Capture the cell that displays the provided text and extract its [X, Y] central coordinate. 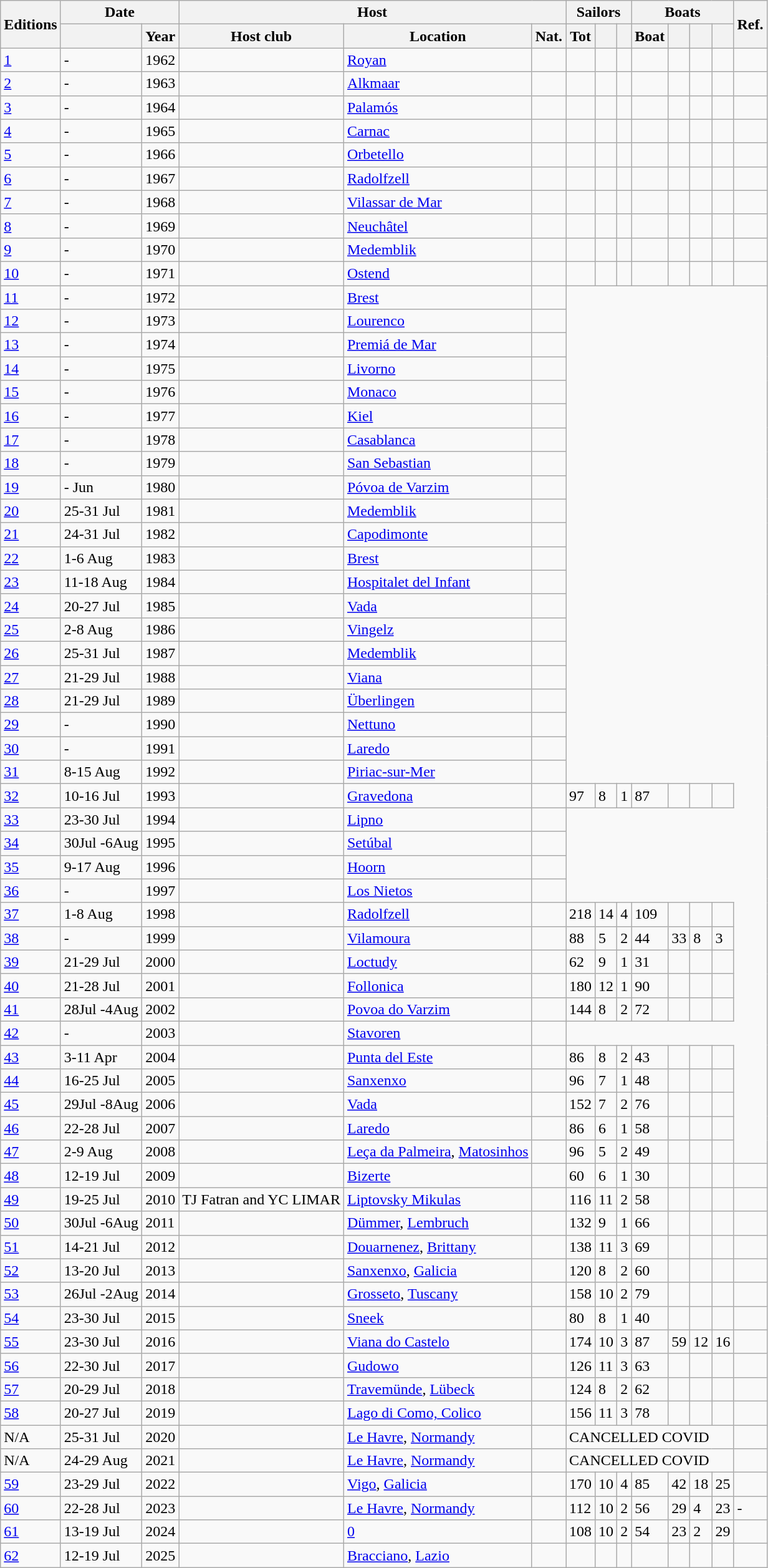
Dümmer, Lembruch [438, 1223]
26Jul -2Aug [101, 1294]
1964 [161, 107]
2020 [161, 1436]
1979 [161, 463]
Ref. [751, 24]
88 [581, 938]
61 [31, 1532]
Leça da Palmeira, Matosinhos [438, 1152]
Capodimonte [438, 535]
1991 [161, 748]
1962 [161, 60]
Überlingen [438, 701]
2015 [161, 1318]
Hoorn [438, 867]
16-25 Jul [101, 1081]
1990 [161, 725]
29Jul -8Aug [101, 1105]
1993 [161, 796]
0 [438, 1532]
72 [650, 1009]
15 [31, 392]
Vigo, Galicia [438, 1484]
Lourenco [438, 321]
152 [581, 1105]
2025 [161, 1556]
Sanxenxo [438, 1081]
13-20 Jul [101, 1270]
41 [31, 1009]
14-21 Jul [101, 1247]
Palamós [438, 107]
1981 [161, 511]
Tot [581, 36]
Alkmaar [438, 84]
Sneek [438, 1318]
Liptovsky Mikulas [438, 1199]
Nettuno [438, 725]
19 [31, 487]
Lago di Como, Colico [438, 1413]
21 [31, 535]
2006 [161, 1105]
13-19 Jul [101, 1532]
Travemünde, Lübeck [438, 1389]
2002 [161, 1009]
2005 [161, 1081]
2007 [161, 1128]
28 [31, 701]
1996 [161, 867]
- Jun [101, 487]
1997 [161, 891]
63 [650, 1365]
35 [31, 867]
Host [373, 12]
69 [650, 1247]
San Sebastian [438, 463]
Neuchâtel [438, 226]
34 [31, 843]
Sailors [598, 12]
19-25 Jul [101, 1199]
55 [31, 1342]
1999 [161, 938]
Viana [438, 677]
8-15 Aug [101, 772]
1978 [161, 440]
108 [581, 1532]
2023 [161, 1508]
TJ Fatran and YC LIMAR [262, 1199]
2004 [161, 1057]
1976 [161, 392]
1995 [161, 843]
120 [581, 1270]
22 [31, 558]
Follonica [438, 985]
79 [650, 1294]
174 [581, 1342]
Kiel [438, 416]
24 [31, 606]
2000 [161, 962]
Royan [438, 60]
1967 [161, 178]
156 [581, 1413]
1969 [161, 226]
2013 [161, 1270]
Grosseto, Tuscany [438, 1294]
2014 [161, 1294]
90 [650, 985]
Casablanca [438, 440]
76 [650, 1105]
2017 [161, 1365]
116 [581, 1199]
24-29 Aug [101, 1461]
1970 [161, 249]
Stavoren [438, 1033]
2-9 Aug [101, 1152]
32 [31, 796]
46 [31, 1128]
Póvoa de Varzim [438, 487]
Los Nietos [438, 891]
Douarnenez, Brittany [438, 1247]
1974 [161, 345]
78 [650, 1413]
1-6 Aug [101, 558]
Year [161, 36]
1975 [161, 369]
2021 [161, 1461]
1971 [161, 273]
Livorno [438, 369]
Piriac-sur-Mer [438, 772]
1987 [161, 653]
Bracciano, Lazio [438, 1556]
Orbetello [438, 155]
Host club [262, 36]
Hospitalet del Infant [438, 582]
9-17 Aug [101, 867]
Gudowo [438, 1365]
66 [650, 1223]
2-8 Aug [101, 629]
Nat. [549, 36]
22-30 Jul [101, 1365]
124 [581, 1389]
109 [650, 914]
1984 [161, 582]
Sanxenxo, Galicia [438, 1270]
2022 [161, 1484]
1989 [161, 701]
2024 [161, 1532]
2019 [161, 1413]
Carnac [438, 131]
126 [581, 1365]
85 [650, 1484]
2018 [161, 1389]
36 [31, 891]
170 [581, 1484]
Editions [31, 24]
80 [581, 1318]
112 [581, 1508]
1973 [161, 321]
38 [31, 938]
47 [31, 1152]
Punta del Este [438, 1057]
158 [581, 1294]
Lipno [438, 820]
Date [120, 12]
144 [581, 1009]
2011 [161, 1223]
26 [31, 653]
27 [31, 677]
2008 [161, 1152]
23-29 Jul [101, 1484]
1965 [161, 131]
132 [581, 1223]
10-16 Jul [101, 796]
1983 [161, 558]
Monaco [438, 392]
2001 [161, 985]
218 [581, 914]
2010 [161, 1199]
2012 [161, 1247]
Viana do Castelo [438, 1342]
37 [31, 914]
Ostend [438, 273]
138 [581, 1247]
Premiá de Mar [438, 345]
2016 [161, 1342]
1985 [161, 606]
52 [31, 1270]
39 [31, 962]
1986 [161, 629]
11-18 Aug [101, 582]
Boat [650, 36]
97 [581, 796]
Gravedona [438, 796]
1994 [161, 820]
Povoa do Varzim [438, 1009]
57 [31, 1389]
2003 [161, 1033]
2009 [161, 1176]
1982 [161, 535]
20 [31, 511]
1972 [161, 298]
1980 [161, 487]
1992 [161, 772]
Loctudy [438, 962]
51 [31, 1247]
1988 [161, 677]
Vingelz [438, 629]
Location [438, 36]
Vilamoura [438, 938]
1968 [161, 202]
17 [31, 440]
28Jul -4Aug [101, 1009]
20-29 Jul [101, 1389]
1-8 Aug [101, 914]
50 [31, 1223]
1963 [161, 84]
21-28 Jul [101, 985]
Vilassar de Mar [438, 202]
24-31 Jul [101, 535]
53 [31, 1294]
180 [581, 985]
Setúbal [438, 843]
1998 [161, 914]
3-11 Apr [101, 1057]
Boats [683, 12]
13 [31, 345]
1966 [161, 155]
Bizerte [438, 1176]
45 [31, 1105]
1977 [161, 416]
